Provide the [X, Y] coordinate of the cell's center where the given text is located.  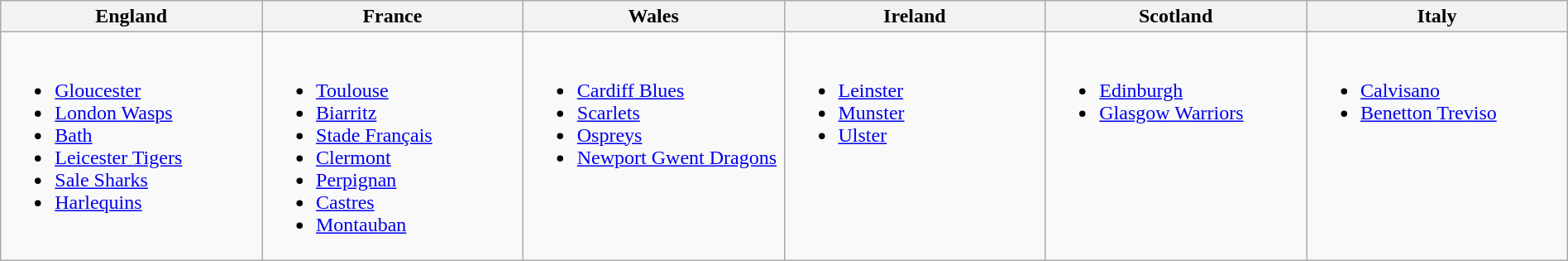
ToulouseBiarritzStade FrançaisClermontPerpignanCastresMontauban [392, 146]
Wales [653, 17]
GloucesterLondon WaspsBathLeicester TigersSale SharksHarlequins [131, 146]
EdinburghGlasgow Warriors [1176, 146]
Ireland [915, 17]
Scotland [1176, 17]
Cardiff BluesScarletsOspreysNewport Gwent Dragons [653, 146]
CalvisanoBenetton Treviso [1437, 146]
England [131, 17]
Italy [1437, 17]
France [392, 17]
LeinsterMunsterUlster [915, 146]
